Capture the cell that displays the provided text and extract its [X, Y] central coordinate. 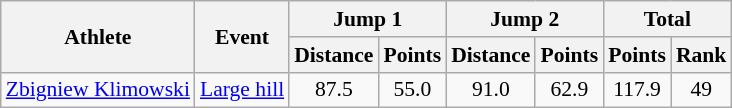
55.0 [412, 90]
Jump 2 [524, 19]
49 [702, 90]
91.0 [490, 90]
Jump 1 [368, 19]
Total [667, 19]
Athlete [98, 36]
Large hill [242, 90]
117.9 [637, 90]
Rank [702, 55]
Event [242, 36]
Zbigniew Klimowski [98, 90]
87.5 [334, 90]
62.9 [569, 90]
